For the text-containing cell, return its midpoint in [X, Y] coordinate format. 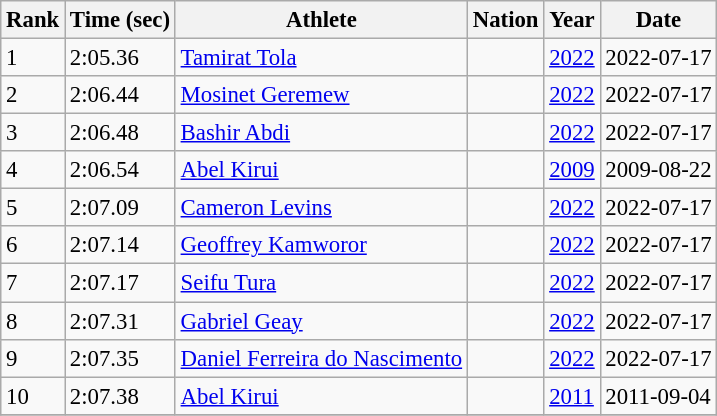
2 [33, 95]
2:06.48 [120, 133]
5 [33, 208]
Nation [505, 20]
8 [33, 321]
1 [33, 58]
Gabriel Geay [321, 321]
2:07.35 [120, 358]
Athlete [321, 20]
2:07.38 [120, 396]
2:07.09 [120, 208]
Mosinet Geremew [321, 95]
2:06.54 [120, 170]
2011-09-04 [658, 396]
9 [33, 358]
3 [33, 133]
2:06.44 [120, 95]
Date [658, 20]
2:07.31 [120, 321]
4 [33, 170]
Daniel Ferreira do Nascimento [321, 358]
6 [33, 245]
2:05.36 [120, 58]
Rank [33, 20]
Cameron Levins [321, 208]
2:07.14 [120, 245]
2011 [572, 396]
Year [572, 20]
Time (sec) [120, 20]
Bashir Abdi [321, 133]
Seifu Tura [321, 283]
2:07.17 [120, 283]
2009-08-22 [658, 170]
7 [33, 283]
Geoffrey Kamworor [321, 245]
Tamirat Tola [321, 58]
2009 [572, 170]
10 [33, 396]
